For the text-containing cell, return its midpoint in [x, y] coordinate format. 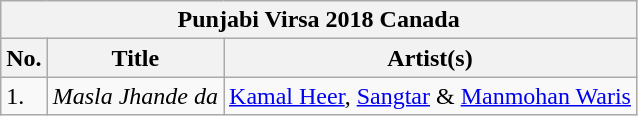
Punjabi Virsa 2018 Canada [319, 20]
Masla Jhande da [135, 96]
Artist(s) [430, 58]
1. [24, 96]
No. [24, 58]
Title [135, 58]
Kamal Heer, Sangtar & Manmohan Waris [430, 96]
